Return the (x, y) coordinate for the center point of the cell that contains the specified text.  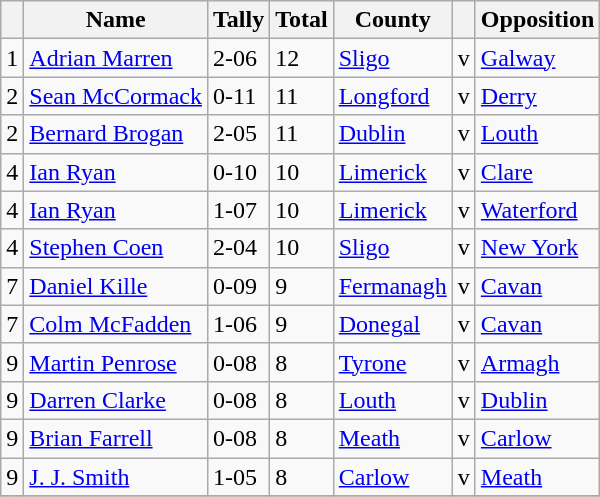
1-05 (238, 477)
New York (537, 248)
Clare (537, 172)
0-11 (238, 96)
Colm McFadden (116, 324)
Opposition (537, 20)
Tyrone (392, 362)
Brian Farrell (116, 438)
Tally (238, 20)
1-06 (238, 324)
Name (116, 20)
Stephen Coen (116, 248)
0-09 (238, 286)
County (392, 20)
Longford (392, 96)
2-05 (238, 134)
Adrian Marren (116, 58)
Donegal (392, 324)
Derry (537, 96)
0-10 (238, 172)
12 (302, 58)
Sean McCormack (116, 96)
1-07 (238, 210)
Bernard Brogan (116, 134)
J. J. Smith (116, 477)
Darren Clarke (116, 400)
Fermanagh (392, 286)
Martin Penrose (116, 362)
Armagh (537, 362)
Waterford (537, 210)
Galway (537, 58)
2-04 (238, 248)
Total (302, 20)
2-06 (238, 58)
Daniel Kille (116, 286)
1 (12, 58)
